Identify which cell holds the provided text, then report its (X, Y) central coordinate. 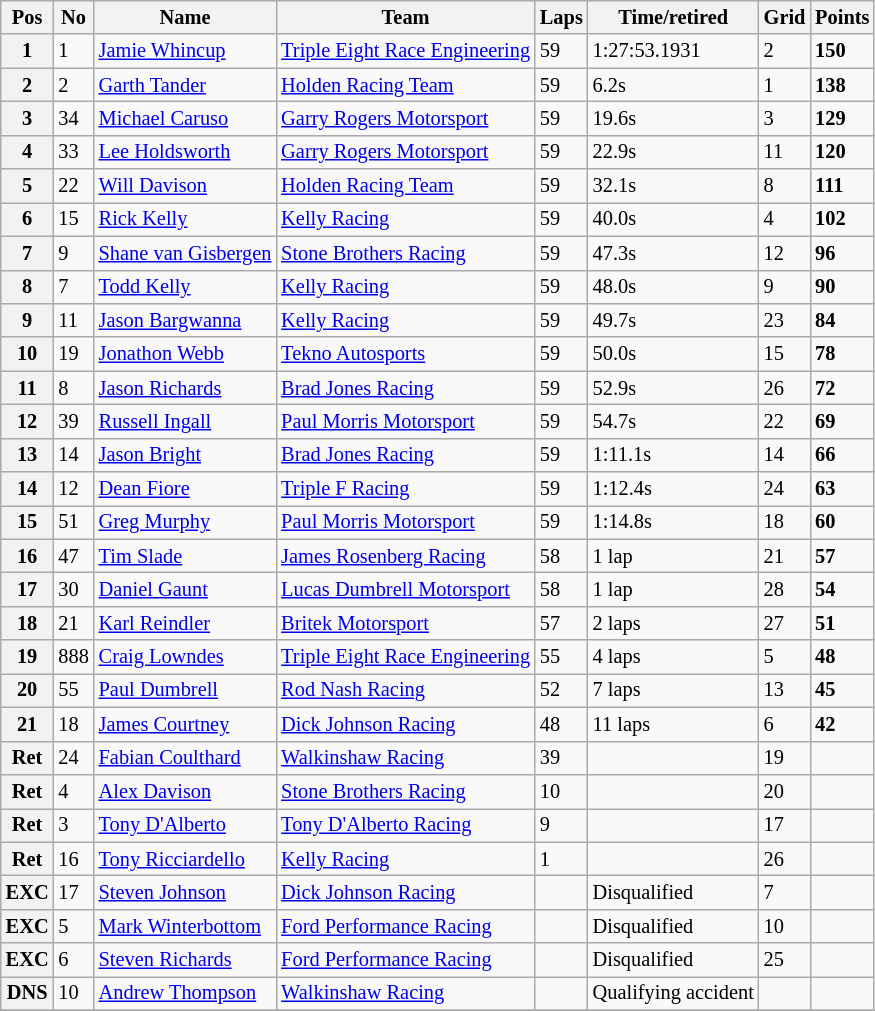
Tim Slade (186, 556)
Shane van Gisbergen (186, 253)
888 (73, 657)
Triple F Racing (406, 489)
25 (785, 960)
Michael Caruso (186, 118)
69 (842, 421)
Grid (785, 17)
30 (73, 589)
52.9s (674, 388)
Laps (562, 17)
Paul Dumbrell (186, 690)
Jason Bright (186, 455)
27 (785, 623)
Alex Davison (186, 791)
Pos (28, 17)
Jason Bargwanna (186, 320)
52 (562, 690)
No (73, 17)
Jamie Whincup (186, 51)
Fabian Coulthard (186, 758)
45 (842, 690)
138 (842, 85)
1:12.4s (674, 489)
Karl Reindler (186, 623)
Garth Tander (186, 85)
Jonathon Webb (186, 354)
47 (73, 556)
34 (73, 118)
4 laps (674, 657)
1:11.1s (674, 455)
48.0s (674, 287)
2 laps (674, 623)
Russell Ingall (186, 421)
Britek Motorsport (406, 623)
120 (842, 152)
7 laps (674, 690)
50.0s (674, 354)
Qualifying accident (674, 993)
Mark Winterbottom (186, 926)
111 (842, 186)
49.7s (674, 320)
Team (406, 17)
32.1s (674, 186)
Points (842, 17)
Time/retired (674, 17)
Daniel Gaunt (186, 589)
James Courtney (186, 724)
Tony Ricciardello (186, 859)
Name (186, 17)
Lee Holdsworth (186, 152)
11 laps (674, 724)
6.2s (674, 85)
22.9s (674, 152)
Craig Lowndes (186, 657)
54 (842, 589)
96 (842, 253)
Dean Fiore (186, 489)
Todd Kelly (186, 287)
Jason Richards (186, 388)
23 (785, 320)
1:27:53.1931 (674, 51)
DNS (28, 993)
Tony D'Alberto Racing (406, 825)
63 (842, 489)
Rod Nash Racing (406, 690)
129 (842, 118)
78 (842, 354)
Andrew Thompson (186, 993)
James Rosenberg Racing (406, 556)
33 (73, 152)
66 (842, 455)
Tony D'Alberto (186, 825)
54.7s (674, 421)
150 (842, 51)
40.0s (674, 219)
1:14.8s (674, 522)
84 (842, 320)
28 (785, 589)
Will Davison (186, 186)
Rick Kelly (186, 219)
Tekno Autosports (406, 354)
102 (842, 219)
47.3s (674, 253)
90 (842, 287)
Steven Richards (186, 960)
42 (842, 724)
Steven Johnson (186, 892)
19.6s (674, 118)
72 (842, 388)
Greg Murphy (186, 522)
60 (842, 522)
Lucas Dumbrell Motorsport (406, 589)
